Find where the given text appears and provide that cell's center as (x, y) coordinate. 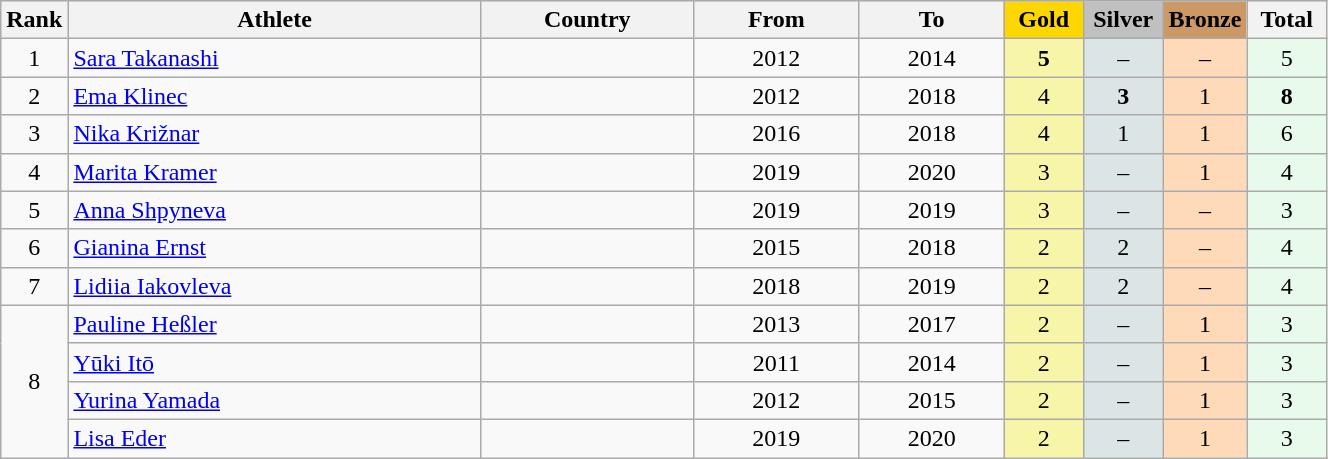
Yūki Itō (274, 362)
Total (1287, 20)
Sara Takanashi (274, 58)
Lisa Eder (274, 438)
Ema Klinec (274, 96)
From (776, 20)
Marita Kramer (274, 172)
Athlete (274, 20)
Nika Križnar (274, 134)
Anna Shpyneva (274, 210)
2011 (776, 362)
Country (587, 20)
Gianina Ernst (274, 248)
Pauline Heßler (274, 324)
Lidiia Iakovleva (274, 286)
Bronze (1205, 20)
2013 (776, 324)
Gold (1044, 20)
Rank (34, 20)
2016 (776, 134)
Yurina Yamada (274, 400)
To (931, 20)
2017 (931, 324)
7 (34, 286)
Silver (1123, 20)
